Locate the cell with the specified text and output its (X, Y) center coordinate. 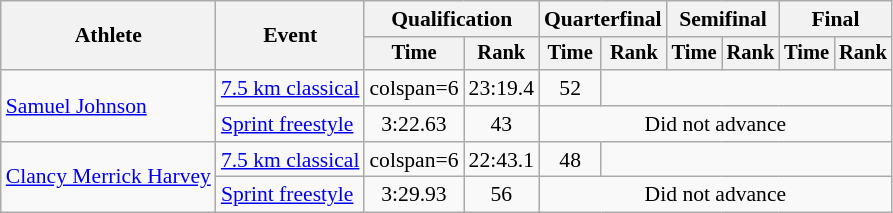
Qualification (452, 19)
23:19.4 (502, 88)
Final (835, 19)
Athlete (108, 36)
Semifinal (723, 19)
56 (502, 195)
3:29.93 (414, 195)
43 (502, 124)
3:22.63 (414, 124)
52 (570, 88)
48 (570, 160)
Clancy Merrick Harvey (108, 178)
22:43.1 (502, 160)
Samuel Johnson (108, 106)
Quarterfinal (603, 19)
Event (290, 36)
